Output the (x, y) coordinate of the center of the cell containing the given text.  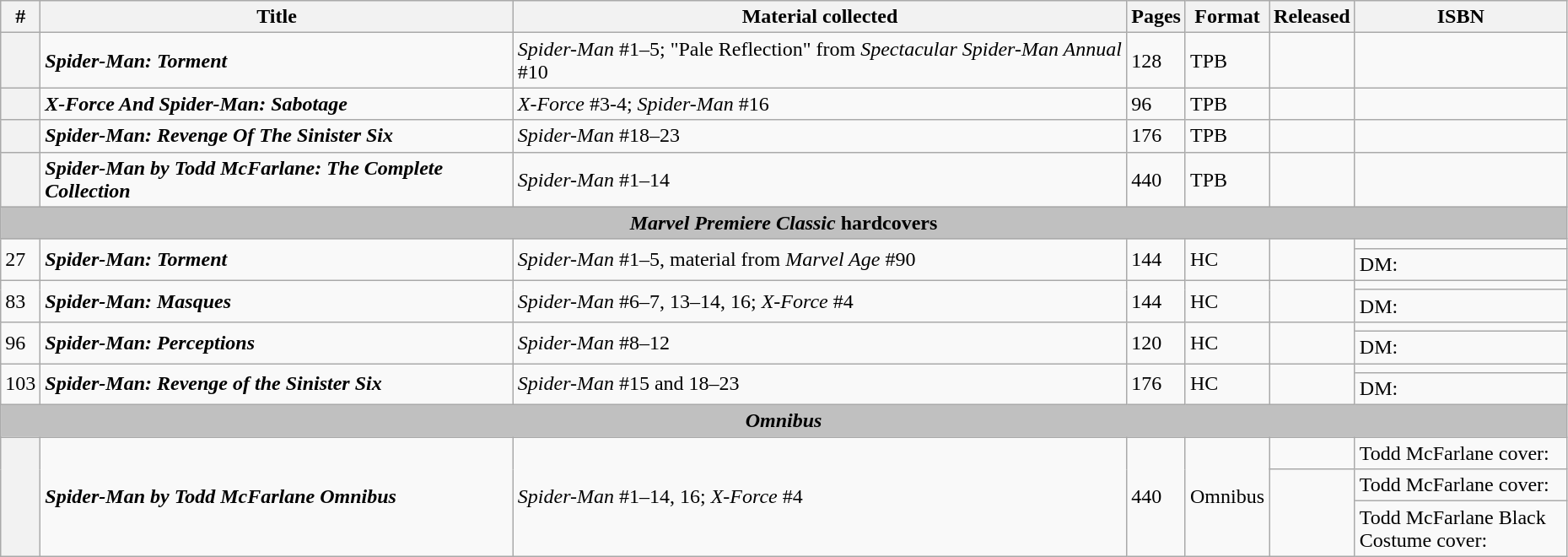
27 (20, 260)
83 (20, 300)
Spider-Man #18–23 (820, 136)
Spider-Man #8–12 (820, 343)
Todd McFarlane Black Costume cover: (1461, 528)
Spider-Man: Revenge Of The Sinister Six (277, 136)
X-Force And Spider-Man: Sabotage (277, 104)
X-Force #3-4; Spider-Man #16 (820, 104)
Pages (1156, 17)
Spider-Man: Revenge of the Sinister Six (277, 383)
103 (20, 383)
Spider-Man #1–14 (820, 179)
Spider-Man #1–5; "Pale Reflection" from Spectacular Spider-Man Annual #10 (820, 61)
Spider-Man: Perceptions (277, 343)
128 (1156, 61)
Spider-Man by Todd McFarlane Omnibus (277, 496)
Spider-Man #1–5, material from Marvel Age #90 (820, 260)
Spider-Man #1–14, 16; X-Force #4 (820, 496)
Format (1226, 17)
Spider-Man: Masques (277, 300)
120 (1156, 343)
# (20, 17)
Spider-Man by Todd McFarlane: The Complete Collection (277, 179)
Spider-Man #6–7, 13–14, 16; X-Force #4 (820, 300)
Spider-Man #15 and 18–23 (820, 383)
Marvel Premiere Classic hardcovers (784, 223)
Title (277, 17)
ISBN (1461, 17)
Released (1312, 17)
Material collected (820, 17)
